Pinpoint the cell where the given text exists, returning its (X, Y) midpoint coordinate. 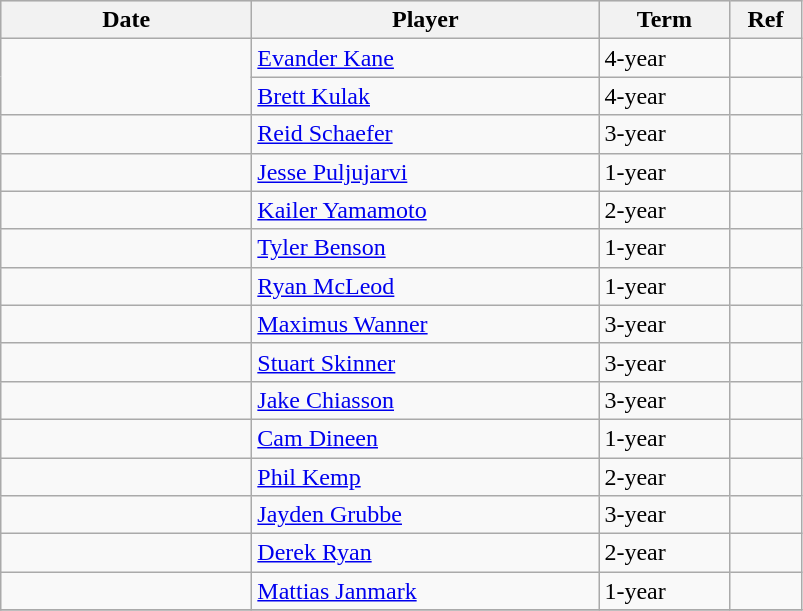
Ryan McLeod (426, 286)
Cam Dineen (426, 438)
Brett Kulak (426, 96)
Phil Kemp (426, 477)
Date (126, 20)
Derek Ryan (426, 553)
Jake Chiasson (426, 400)
Stuart Skinner (426, 362)
Player (426, 20)
Ref (766, 20)
Jayden Grubbe (426, 515)
Maximus Wanner (426, 324)
Tyler Benson (426, 248)
Evander Kane (426, 58)
Jesse Puljujarvi (426, 172)
Kailer Yamamoto (426, 210)
Mattias Janmark (426, 591)
Term (664, 20)
Reid Schaefer (426, 134)
